Output the (x, y) coordinate of the center of the cell containing the given text.  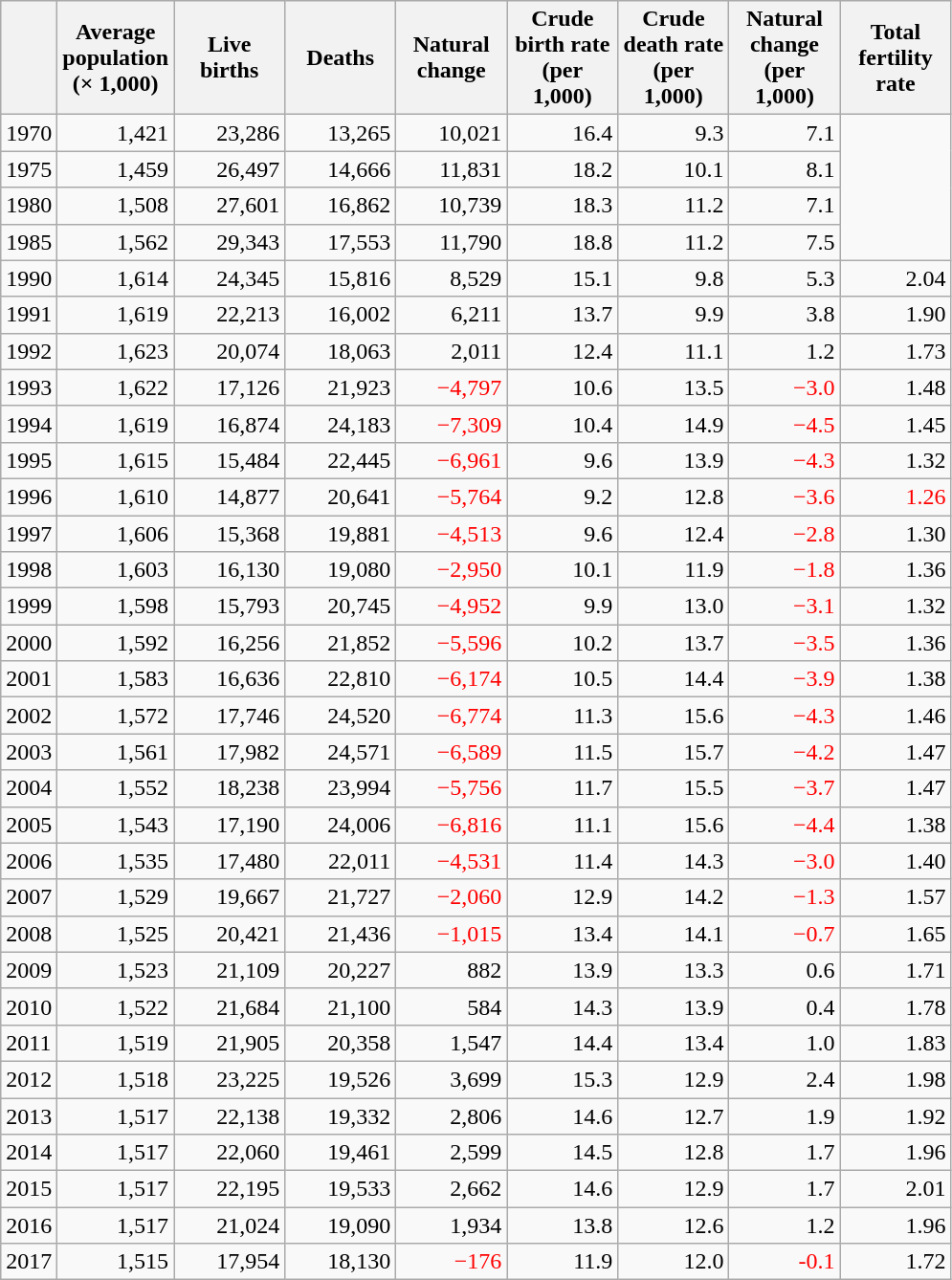
3,699 (452, 1079)
2012 (29, 1079)
−3.6 (785, 497)
17,126 (230, 387)
24,183 (341, 424)
1999 (29, 607)
1.71 (896, 970)
13.5 (674, 387)
1,603 (116, 570)
1997 (29, 533)
−7,309 (452, 424)
1985 (29, 242)
18.2 (563, 169)
1,535 (116, 861)
1.45 (896, 424)
15,793 (230, 607)
−4,797 (452, 387)
7.5 (785, 242)
−4,513 (452, 533)
1.65 (896, 934)
1.73 (896, 351)
2007 (29, 897)
−1.3 (785, 897)
−6,589 (452, 752)
23,286 (230, 133)
10,739 (452, 206)
15.3 (563, 1079)
2009 (29, 970)
10.5 (563, 679)
14.1 (674, 934)
584 (452, 1006)
−4.4 (785, 825)
2,662 (452, 1189)
21,100 (341, 1006)
16,002 (341, 315)
15.1 (563, 278)
Crude birth rate (per 1,000) (563, 57)
1993 (29, 387)
21,727 (341, 897)
21,905 (230, 1043)
2004 (29, 788)
1990 (29, 278)
2016 (29, 1225)
1,623 (116, 351)
26,497 (230, 169)
2,806 (452, 1116)
1,515 (116, 1262)
1,561 (116, 752)
13.3 (674, 970)
9.8 (674, 278)
1.78 (896, 1006)
10.6 (563, 387)
29,343 (230, 242)
9.2 (563, 497)
−176 (452, 1262)
22,195 (230, 1189)
16,874 (230, 424)
9.3 (674, 133)
22,213 (230, 315)
1,583 (116, 679)
21,024 (230, 1225)
20,745 (341, 607)
17,553 (341, 242)
11,790 (452, 242)
Natural change (per 1,000) (785, 57)
2006 (29, 861)
1,543 (116, 825)
1980 (29, 206)
−2,060 (452, 897)
1.90 (896, 315)
1,622 (116, 387)
24,571 (341, 752)
18,238 (230, 788)
0.6 (785, 970)
−4,952 (452, 607)
1.46 (896, 716)
22,445 (341, 460)
1,529 (116, 897)
1.40 (896, 861)
14.9 (674, 424)
21,109 (230, 970)
1994 (29, 424)
−5,764 (452, 497)
15.7 (674, 752)
1,606 (116, 533)
12.6 (674, 1225)
1,518 (116, 1079)
20,227 (341, 970)
1995 (29, 460)
10.2 (563, 643)
19,533 (341, 1189)
-0.1 (785, 1262)
18.3 (563, 206)
−4.5 (785, 424)
−6,961 (452, 460)
19,090 (341, 1225)
1,525 (116, 934)
1,562 (116, 242)
27,601 (230, 206)
17,746 (230, 716)
−4.2 (785, 752)
1.72 (896, 1262)
20,641 (341, 497)
2011 (29, 1043)
15,484 (230, 460)
1991 (29, 315)
14,877 (230, 497)
13,265 (341, 133)
1996 (29, 497)
20,421 (230, 934)
10,021 (452, 133)
22,060 (230, 1153)
−0.7 (785, 934)
17,954 (230, 1262)
1998 (29, 570)
1,934 (452, 1225)
1.0 (785, 1043)
11.4 (563, 861)
−3.9 (785, 679)
11.3 (563, 716)
1,547 (452, 1043)
1,522 (116, 1006)
10.4 (563, 424)
19,526 (341, 1079)
1.83 (896, 1043)
21,436 (341, 934)
2013 (29, 1116)
22,138 (230, 1116)
23,225 (230, 1079)
13.8 (563, 1225)
1,523 (116, 970)
16,636 (230, 679)
1970 (29, 133)
1.30 (896, 533)
−2,950 (452, 570)
1,592 (116, 643)
−3.1 (785, 607)
24,006 (341, 825)
1,508 (116, 206)
2005 (29, 825)
3.8 (785, 315)
2,599 (452, 1153)
1,421 (116, 133)
11.7 (563, 788)
13.0 (674, 607)
19,461 (341, 1153)
−5,756 (452, 788)
11.5 (563, 752)
1.92 (896, 1116)
18,130 (341, 1262)
15.5 (674, 788)
Natural change (452, 57)
21,852 (341, 643)
1,598 (116, 607)
1992 (29, 351)
16,130 (230, 570)
14,666 (341, 169)
24,520 (341, 716)
1,572 (116, 716)
16,256 (230, 643)
14.5 (563, 1153)
19,667 (230, 897)
1,552 (116, 788)
−6,816 (452, 825)
−6,174 (452, 679)
12.7 (674, 1116)
Crude death rate (per 1,000) (674, 57)
15,816 (341, 278)
−2.8 (785, 533)
1.9 (785, 1116)
2014 (29, 1153)
17,982 (230, 752)
1,610 (116, 497)
2.4 (785, 1079)
16,862 (341, 206)
1.57 (896, 897)
Average population (× 1,000) (116, 57)
2003 (29, 752)
2008 (29, 934)
20,074 (230, 351)
882 (452, 970)
−4,531 (452, 861)
19,080 (341, 570)
5.3 (785, 278)
2000 (29, 643)
−1.8 (785, 570)
22,011 (341, 861)
21,923 (341, 387)
1.48 (896, 387)
2017 (29, 1262)
11,831 (452, 169)
2,011 (452, 351)
2010 (29, 1006)
1,615 (116, 460)
2.04 (896, 278)
1,519 (116, 1043)
−3.5 (785, 643)
1,614 (116, 278)
17,190 (230, 825)
15,368 (230, 533)
1975 (29, 169)
2.01 (896, 1189)
16.4 (563, 133)
19,881 (341, 533)
−6,774 (452, 716)
8,529 (452, 278)
−5,596 (452, 643)
23,994 (341, 788)
21,684 (230, 1006)
1,459 (116, 169)
18.8 (563, 242)
Total fertility rate (896, 57)
6,211 (452, 315)
1.26 (896, 497)
Deaths (341, 57)
12.0 (674, 1262)
17,480 (230, 861)
20,358 (341, 1043)
2002 (29, 716)
14.2 (674, 897)
2015 (29, 1189)
24,345 (230, 278)
22,810 (341, 679)
19,332 (341, 1116)
−1,015 (452, 934)
1.98 (896, 1079)
Live births (230, 57)
18,063 (341, 351)
8.1 (785, 169)
0.4 (785, 1006)
2001 (29, 679)
−3.7 (785, 788)
